Capture the cell that displays the provided text and extract its (X, Y) central coordinate. 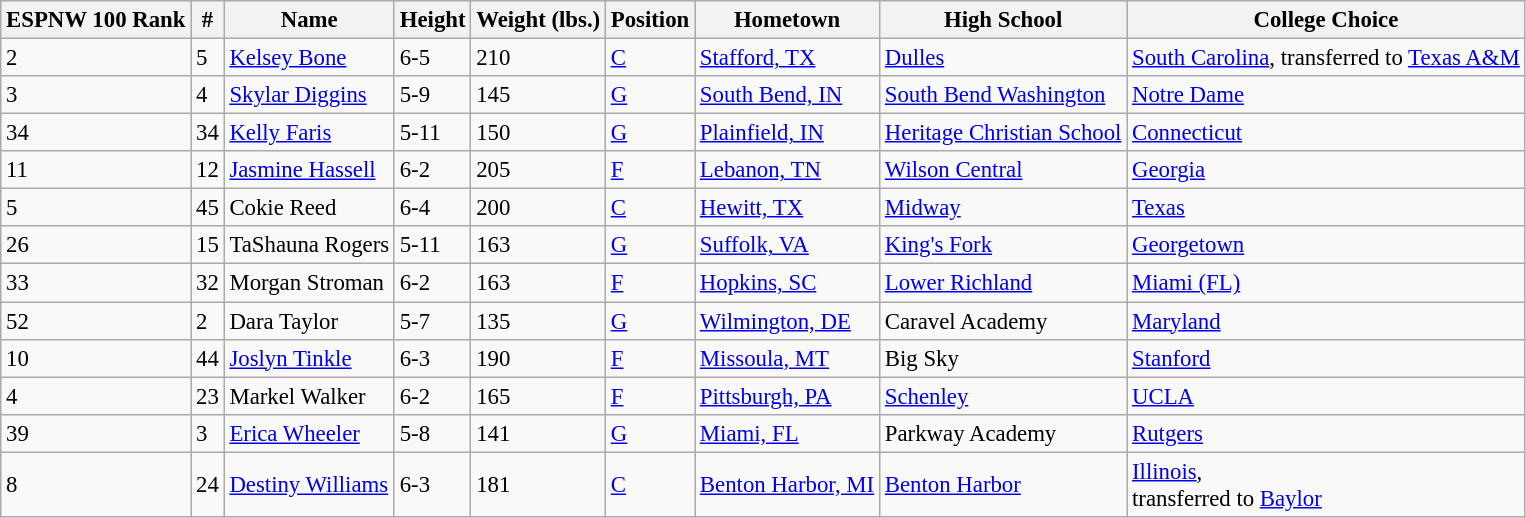
# (208, 20)
UCLA (1326, 396)
11 (96, 170)
Dulles (1004, 58)
High School (1004, 20)
12 (208, 170)
Connecticut (1326, 133)
Miami, FL (788, 433)
Big Sky (1004, 358)
Stanford (1326, 358)
Stafford, TX (788, 58)
Pittsburgh, PA (788, 396)
Skylar Diggins (309, 95)
Height (432, 20)
Wilson Central (1004, 170)
5-7 (432, 321)
Heritage Christian School (1004, 133)
ESPNW 100 Rank (96, 20)
165 (538, 396)
Hometown (788, 20)
Lebanon, TN (788, 170)
Miami (FL) (1326, 283)
Maryland (1326, 321)
Texas (1326, 208)
College Choice (1326, 20)
Joslyn Tinkle (309, 358)
Georgia (1326, 170)
44 (208, 358)
Jasmine Hassell (309, 170)
190 (538, 358)
Hopkins, SC (788, 283)
Rutgers (1326, 433)
Lower Richland (1004, 283)
33 (96, 283)
Hewitt, TX (788, 208)
5-9 (432, 95)
Wilmington, DE (788, 321)
205 (538, 170)
8 (96, 484)
Benton Harbor, MI (788, 484)
10 (96, 358)
23 (208, 396)
South Bend, IN (788, 95)
Name (309, 20)
Dara Taylor (309, 321)
TaShauna Rogers (309, 245)
181 (538, 484)
Caravel Academy (1004, 321)
Parkway Academy (1004, 433)
Plainfield, IN (788, 133)
15 (208, 245)
141 (538, 433)
52 (96, 321)
210 (538, 58)
Georgetown (1326, 245)
Erica Wheeler (309, 433)
Illinois,transferred to Baylor (1326, 484)
200 (538, 208)
Midway (1004, 208)
Markel Walker (309, 396)
Suffolk, VA (788, 245)
135 (538, 321)
26 (96, 245)
Notre Dame (1326, 95)
Destiny Williams (309, 484)
Kelsey Bone (309, 58)
24 (208, 484)
150 (538, 133)
Benton Harbor (1004, 484)
45 (208, 208)
Kelly Faris (309, 133)
Cokie Reed (309, 208)
South Carolina, transferred to Texas A&M (1326, 58)
King's Fork (1004, 245)
39 (96, 433)
32 (208, 283)
5-8 (432, 433)
Missoula, MT (788, 358)
Schenley (1004, 396)
South Bend Washington (1004, 95)
Weight (lbs.) (538, 20)
6-4 (432, 208)
145 (538, 95)
Position (650, 20)
6-5 (432, 58)
Morgan Stroman (309, 283)
